Scan for the cell matching the given text and deliver its (X, Y) coordinate at center. 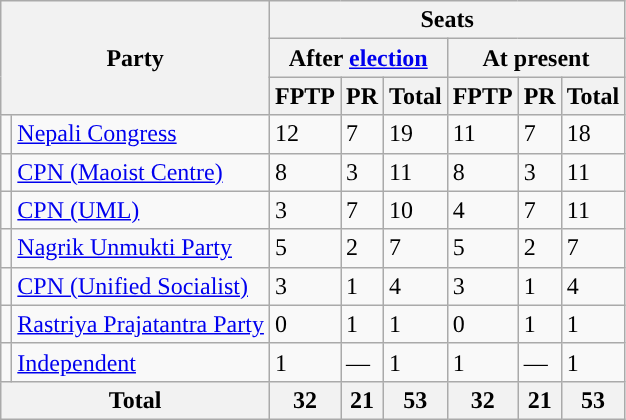
Party (136, 58)
Nagrik Unmukti Party (141, 248)
10 (416, 210)
After election (358, 58)
Seats (446, 20)
Rastriya Prajatantra Party (141, 324)
18 (593, 134)
CPN (Unified Socialist) (141, 286)
At present (536, 58)
12 (304, 134)
Nepali Congress (141, 134)
19 (416, 134)
CPN (UML) (141, 210)
CPN (Maoist Centre) (141, 172)
Independent (141, 362)
